Extract the (X, Y) coordinate from the center of the cell holding the provided text.  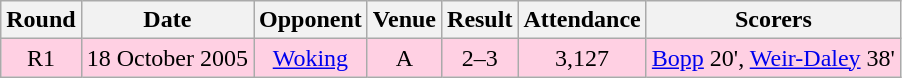
Round (41, 20)
Venue (404, 20)
Bopp 20', Weir-Daley 38' (773, 58)
Attendance (582, 20)
18 October 2005 (167, 58)
A (404, 58)
Woking (311, 58)
2–3 (480, 58)
Date (167, 20)
Scorers (773, 20)
R1 (41, 58)
3,127 (582, 58)
Opponent (311, 20)
Result (480, 20)
